Pinpoint the cell where the given text exists, returning its (X, Y) midpoint coordinate. 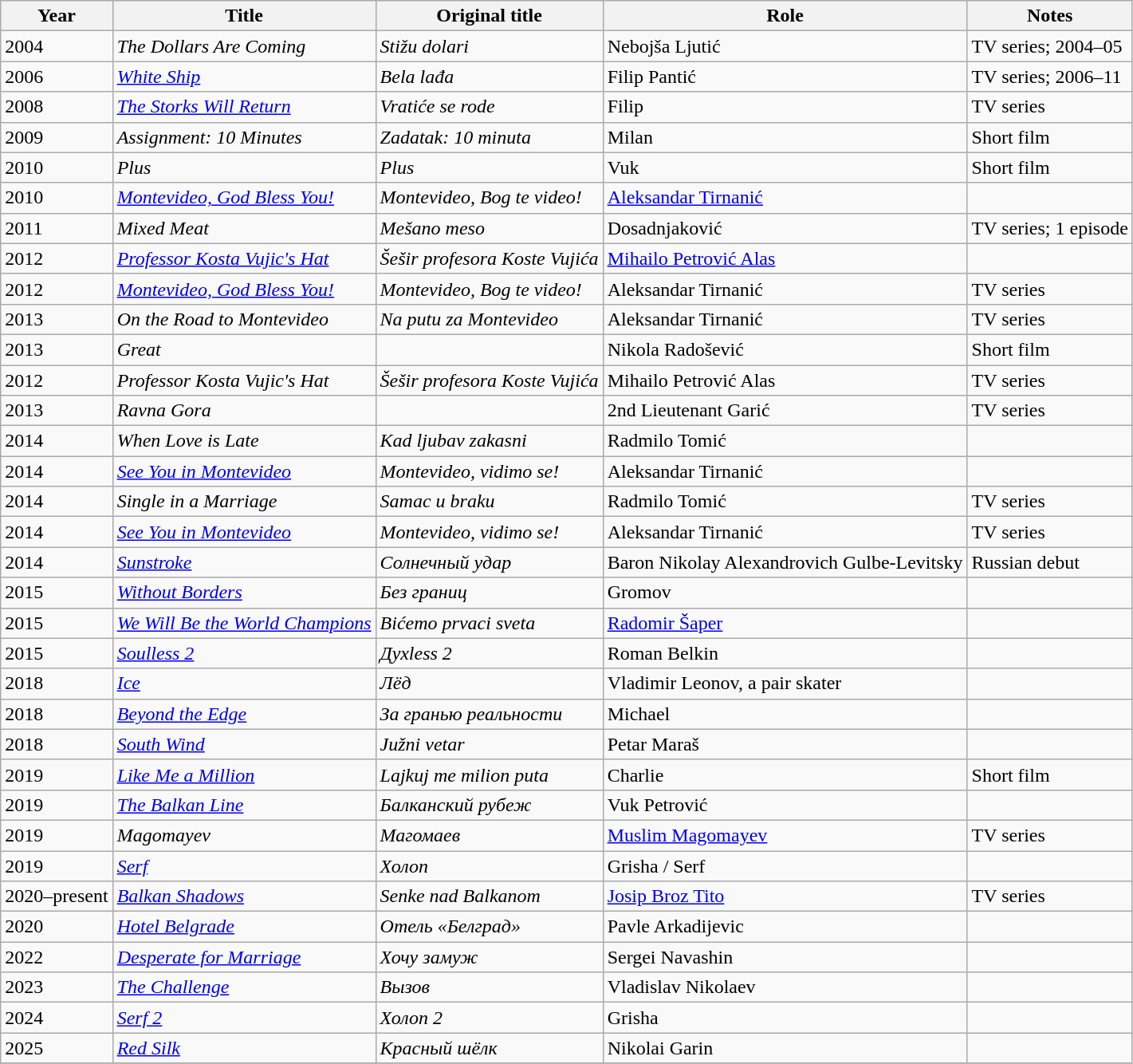
Filip (785, 107)
Title (244, 16)
Bićemo prvaci sveta (490, 623)
Without Borders (244, 593)
Dosadnjaković (785, 228)
Солнечный удар (490, 562)
Grisha (785, 1018)
Roman Belkin (785, 653)
Красный шёлк (490, 1048)
Balkan Shadows (244, 897)
Južni vetar (490, 744)
Senke nad Balkanom (490, 897)
Mixed Meat (244, 228)
TV series; 2006–11 (1049, 77)
2011 (57, 228)
Vratiće se rode (490, 107)
2nd Lieutenant Garić (785, 411)
Na putu za Montevideo (490, 319)
The Dollars Are Coming (244, 46)
Muslim Magomayev (785, 835)
Like Me a Million (244, 774)
2025 (57, 1048)
Lajkuj me milion puta (490, 774)
Radomir Šaper (785, 623)
Petar Maraš (785, 744)
TV series; 2004–05 (1049, 46)
За гранью реальности (490, 714)
Notes (1049, 16)
Filip Pantić (785, 77)
Лёд (490, 684)
Original title (490, 16)
TV series; 1 episode (1049, 228)
Vladimir Leonov, a pair skater (785, 684)
Samac u braku (490, 502)
Beyond the Edge (244, 714)
Assignment: 10 Minutes (244, 137)
Вызов (490, 987)
Mešano meso (490, 228)
We Will Be the World Champions (244, 623)
Vuk (785, 167)
Vladislav Nikolaev (785, 987)
Baron Nikolay Alexandrovich Gulbe-Levitsky (785, 562)
Хочу замуж (490, 957)
Духless 2 (490, 653)
Sergei Navashin (785, 957)
Year (57, 16)
White Ship (244, 77)
Pavle Arkadijevic (785, 927)
2004 (57, 46)
Desperate for Marriage (244, 957)
Vuk Petrović (785, 805)
Single in a Marriage (244, 502)
Балканский рубеж (490, 805)
Nebojša Ljutić (785, 46)
2023 (57, 987)
The Challenge (244, 987)
Michael (785, 714)
2008 (57, 107)
Grisha / Serf (785, 865)
Red Silk (244, 1048)
2009 (57, 137)
2020 (57, 927)
Kad ljubav zakasni (490, 441)
Stižu dolari (490, 46)
Soulless 2 (244, 653)
Nikola Radošević (785, 349)
2024 (57, 1018)
Gromov (785, 593)
Sunstroke (244, 562)
Russian debut (1049, 562)
Milan (785, 137)
South Wind (244, 744)
Josip Broz Tito (785, 897)
2006 (57, 77)
Serf 2 (244, 1018)
Hotel Belgrade (244, 927)
Ice (244, 684)
Без границ (490, 593)
The Storks Will Return (244, 107)
Отель «Белград» (490, 927)
2022 (57, 957)
On the Road to Montevideo (244, 319)
Ravna Gora (244, 411)
Zadatak: 10 minuta (490, 137)
Great (244, 349)
Role (785, 16)
Serf (244, 865)
The Balkan Line (244, 805)
Magomayev (244, 835)
Bela lađa (490, 77)
When Love is Late (244, 441)
Магомаев (490, 835)
2020–present (57, 897)
Nikolai Garin (785, 1048)
Холоп 2 (490, 1018)
Холоп (490, 865)
Charlie (785, 774)
